For the text-containing cell, return its midpoint in [X, Y] coordinate format. 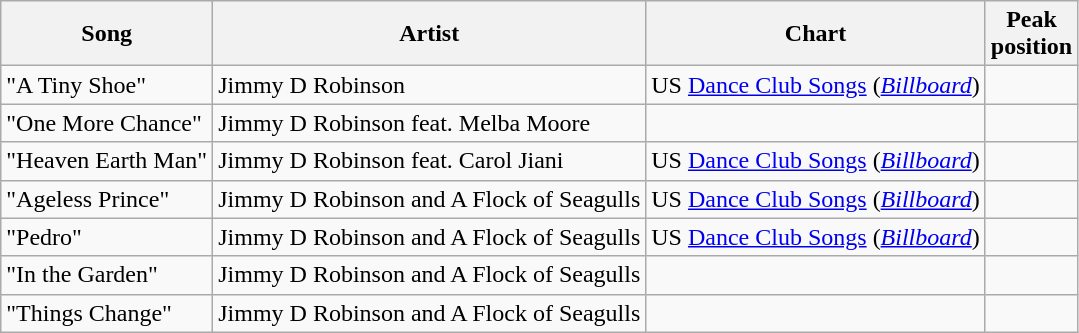
"Pedro" [107, 237]
"In the Garden" [107, 275]
"Ageless Prince" [107, 199]
Artist [430, 34]
Peakposition [1031, 34]
"One More Chance" [107, 123]
Song [107, 34]
Chart [816, 34]
"Things Change" [107, 313]
"A Tiny Shoe" [107, 85]
"Heaven Earth Man" [107, 161]
Jimmy D Robinson [430, 85]
Jimmy D Robinson feat. Carol Jiani [430, 161]
Jimmy D Robinson feat. Melba Moore [430, 123]
